For the text-containing cell, return its midpoint in (X, Y) coordinate format. 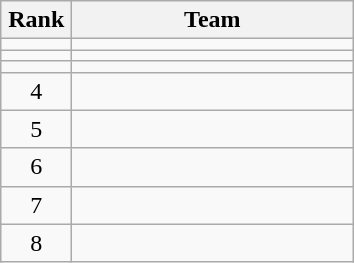
Rank (36, 20)
5 (36, 129)
4 (36, 91)
8 (36, 243)
6 (36, 167)
7 (36, 205)
Team (212, 20)
